Pinpoint the cell where the given text exists, returning its (X, Y) midpoint coordinate. 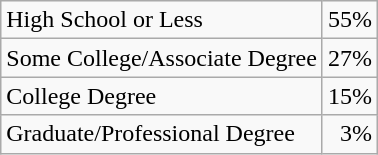
55% (350, 20)
3% (350, 134)
15% (350, 96)
High School or Less (162, 20)
Graduate/Professional Degree (162, 134)
Some College/Associate Degree (162, 58)
College Degree (162, 96)
27% (350, 58)
